Pinpoint the cell where the given text exists, returning its [X, Y] midpoint coordinate. 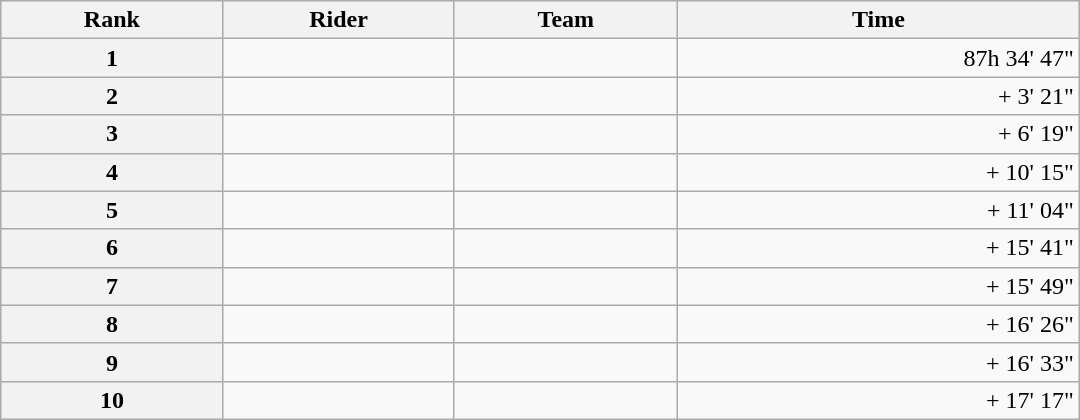
Team [566, 20]
+ 10' 15" [879, 172]
7 [112, 286]
5 [112, 210]
8 [112, 324]
+ 11' 04" [879, 210]
Rank [112, 20]
4 [112, 172]
10 [112, 400]
2 [112, 96]
+ 15' 41" [879, 248]
+ 3' 21" [879, 96]
9 [112, 362]
+ 15' 49" [879, 286]
6 [112, 248]
+ 6' 19" [879, 134]
Rider [338, 20]
+ 16' 26" [879, 324]
+ 17' 17" [879, 400]
+ 16' 33" [879, 362]
Time [879, 20]
3 [112, 134]
1 [112, 58]
87h 34' 47" [879, 58]
